Locate the cell with the specified text and output its (x, y) center coordinate. 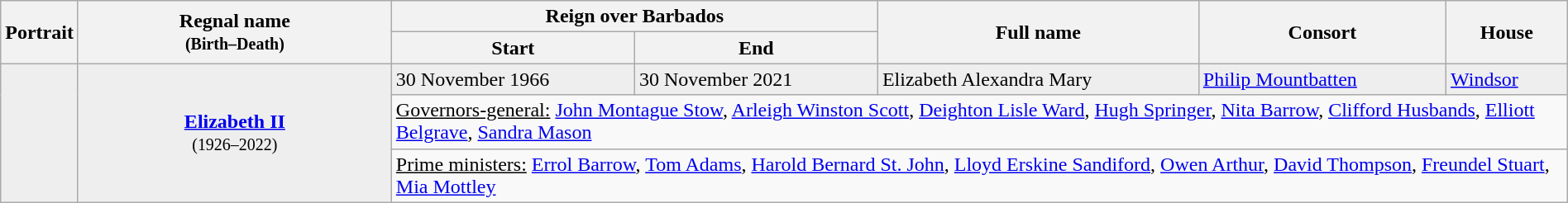
Philip Mountbatten (1322, 79)
Regnal name(Birth–Death) (235, 32)
Elizabeth II(1926–2022) (235, 133)
Prime ministers: Errol Barrow, Tom Adams, Harold Bernard St. John, Lloyd Erskine Sandiford, Owen Arthur, David Thompson, Freundel Stuart, Mia Mottley (979, 175)
Windsor (1507, 79)
Start (513, 48)
House (1507, 32)
Consort (1322, 32)
Portrait (40, 32)
Elizabeth Alexandra Mary (1038, 79)
End (756, 48)
30 November 2021 (756, 79)
Full name (1038, 32)
Reign over Barbados (634, 17)
30 November 1966 (513, 79)
